Search for the cell housing the specified text and yield its (X, Y) center coordinate. 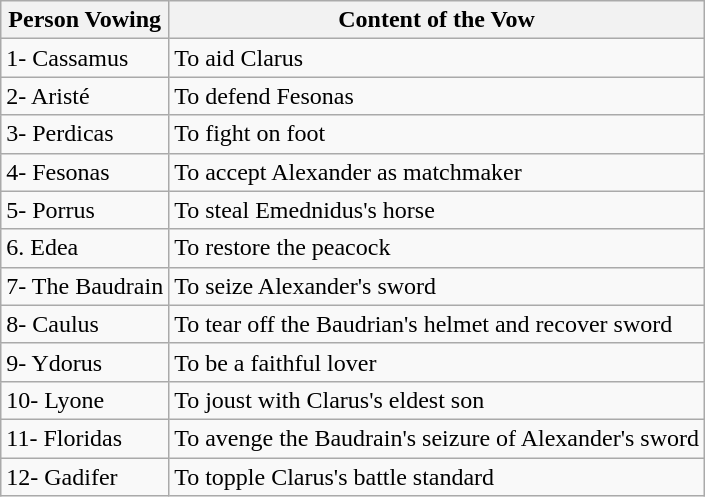
To avenge the Baudrain's seizure of Alexander's sword (437, 438)
2- Aristé (85, 96)
5- Porrus (85, 210)
12- Gadifer (85, 477)
To defend Fesonas (437, 96)
To topple Clarus's battle standard (437, 477)
7- The Baudrain (85, 286)
Content of the Vow (437, 20)
To aid Clarus (437, 58)
1- Cassamus (85, 58)
4- Fesonas (85, 172)
3- Perdicas (85, 134)
10- Lyone (85, 400)
Person Vowing (85, 20)
To joust with Clarus's eldest son (437, 400)
8- Caulus (85, 324)
6. Edea (85, 248)
9- Ydorus (85, 362)
To restore the peacock (437, 248)
To accept Alexander as matchmaker (437, 172)
To steal Emednidus's horse (437, 210)
To be a faithful lover (437, 362)
To tear off the Baudrian's helmet and recover sword (437, 324)
To seize Alexander's sword (437, 286)
11- Floridas (85, 438)
To fight on foot (437, 134)
